Detect which cell encompasses the target text, then output its (x, y) center coordinate. 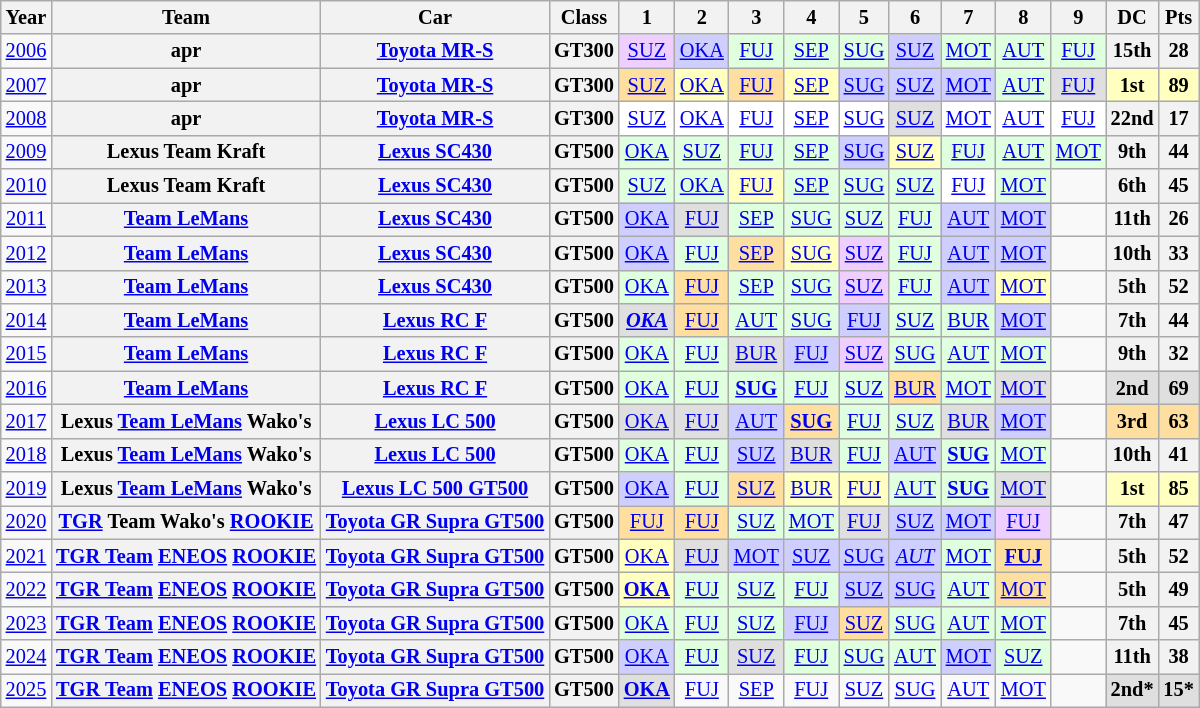
2014 (26, 320)
2012 (26, 253)
2015 (26, 354)
Class (584, 17)
2013 (26, 287)
7 (968, 17)
49 (1178, 589)
8 (1024, 17)
2007 (26, 85)
3rd (1132, 421)
2016 (26, 388)
2020 (26, 522)
85 (1178, 489)
Car (435, 17)
26 (1178, 219)
2006 (26, 51)
22nd (1132, 118)
9 (1078, 17)
2018 (26, 455)
TGR Team Wako's ROOKIE (186, 522)
2011 (26, 219)
32 (1178, 354)
38 (1178, 657)
DC (1132, 17)
2nd (1132, 388)
89 (1178, 85)
28 (1178, 51)
15* (1178, 690)
4 (812, 17)
6 (915, 17)
2024 (26, 657)
2010 (26, 186)
2nd* (1132, 690)
Year (26, 17)
2021 (26, 556)
6th (1132, 186)
Lexus LC 500 GT500 (435, 489)
2023 (26, 623)
3 (756, 17)
17 (1178, 118)
69 (1178, 388)
41 (1178, 455)
Pts (1178, 17)
2 (702, 17)
63 (1178, 421)
5 (864, 17)
47 (1178, 522)
2008 (26, 118)
2022 (26, 589)
15th (1132, 51)
2025 (26, 690)
1 (647, 17)
2019 (26, 489)
33 (1178, 253)
Team (186, 17)
2017 (26, 421)
2009 (26, 152)
